Return [x, y] of the center of cell containing provided text 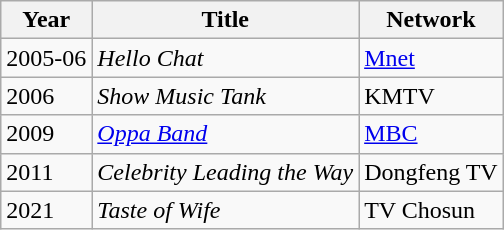
2021 [46, 210]
2006 [46, 96]
MBC [432, 134]
Taste of Wife [226, 210]
Network [432, 20]
Dongfeng TV [432, 172]
TV Chosun [432, 210]
2011 [46, 172]
2005-06 [46, 58]
Title [226, 20]
Show Music Tank [226, 96]
Year [46, 20]
Hello Chat [226, 58]
KMTV [432, 96]
Celebrity Leading the Way [226, 172]
Mnet [432, 58]
2009 [46, 134]
Oppa Band [226, 134]
